Locate the cell with the specified text and output its [x, y] center coordinate. 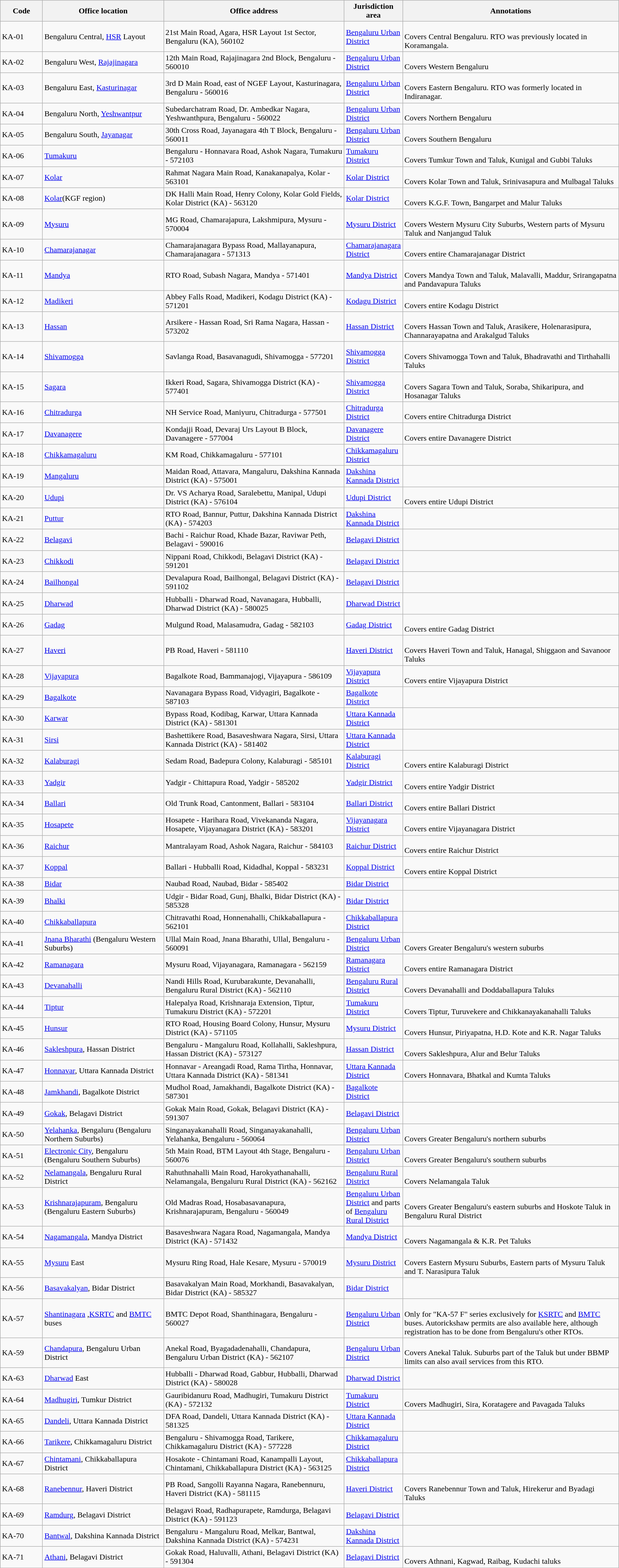
Covers Northern Bengaluru [511, 114]
KA-68 [22, 1489]
Subedarchatram Road, Dr. Ambedkar Nagara, Yeshwanthpura, Bengaluru - 560022 [254, 114]
Nippani Road, Chikkodi, Belagavi District (KA) - 591201 [254, 561]
Covers Nelamangala Taluk [511, 1177]
KA-25 [22, 603]
Covers entire Ballari District [511, 804]
KA-36 [22, 846]
KA-35 [22, 824]
KA-20 [22, 497]
Chamarajanagara Bypass Road, Mallayanapura, Chamarajanagara - 571313 [254, 249]
Bengaluru Central, HSR Layout [103, 37]
KA-59 [22, 1353]
Vijayanagara District [373, 824]
KA-06 [22, 156]
Haveri [103, 650]
Bhalki [103, 901]
KA-10 [22, 249]
Ramanagara District [373, 964]
Ikkeri Road, Sagara, Shivamogga District (KA) - 577401 [254, 387]
Bengaluru North, Yeshwantpur [103, 114]
Bashettikere Road, Basaveshwara Nagara, Sirsi, Uttara Kannada District (KA) - 581402 [254, 740]
KA-70 [22, 1536]
Shantinagara ,KSRTC and BMTC buses [103, 1318]
Ramdurg, Belagavi District [103, 1514]
Mulgund Road, Malasamudra, Gadag - 582103 [254, 625]
KA-18 [22, 455]
Covers entire Chitradurga District [511, 413]
KA-21 [22, 518]
Bengaluru South, Jayanagar [103, 134]
Covers Central Bengaluru. RTO was previously located in Koramangala. [511, 37]
Covers entire Vijayapura District [511, 676]
Naubad Road, Naubad, Bidar - 585402 [254, 884]
Raichur District [373, 846]
Davanagere [103, 433]
Covers entire Chamarajanagar District [511, 249]
Athani, Belagavi District [103, 1557]
DFA Road, Dandeli, Uttara Kannada District (KA) - 581325 [254, 1421]
Mandya [103, 275]
KA-08 [22, 198]
Chandapura, Bengaluru Urban District [103, 1353]
Abbey Falls Road, Madikeri, Kodagu District (KA) - 571201 [254, 301]
Bachi - Raichur Road, Khade Bazar, Raviwar Peth, Belagavi - 590016 [254, 540]
Mudhol Road, Jamakhandi, Bagalkote District (KA) - 587301 [254, 1092]
Covers Eastern Bengaluru. RTO was formerly located in Indiranagar. [511, 88]
Covers Ranebennur Town and Taluk, Hirekerur and Byadagi Taluks [511, 1489]
MG Road, Chamarajapura, Lakshmipura, Mysuru - 570004 [254, 224]
KA-02 [22, 62]
KA-57 [22, 1318]
DK Halli Main Road, Henry Colony, Kolar Gold Fields, Kolar District (KA) - 563120 [254, 198]
Chikkamagaluru [103, 455]
Mysuru [103, 224]
KA-39 [22, 901]
Singanayakanahalli Road, Singanayakanahalli, Yelahanka, Bengaluru - 560064 [254, 1135]
Covers Kolar Town and Taluk, Srinivasapura and Mulbagal Taluks [511, 177]
Vijayapura District [373, 676]
Bengaluru Urban District and parts of Bengaluru Rural District [373, 1207]
Chitravathi Road, Honnenahalli, Chikkaballapura - 562101 [254, 922]
Devanahalli [103, 986]
Jurisdiction area [373, 11]
Udgir - Bidar Road, Gunj, Bhalki, Bidar District (KA) - 585328 [254, 901]
Ballari District [373, 804]
Maidan Road, Attavara, Mangaluru, Dakshina Kannada District (KA) - 575001 [254, 476]
Bantwal, Dakshina Kannada District [103, 1536]
Chitradurga [103, 413]
NH Service Road, Maniyuru, Chitradurga - 577501 [254, 413]
Kalaburagi District [373, 761]
Covers Western Mysuru City Suburbs, Western parts of Mysuru Taluk and Nanjangud Taluk [511, 224]
PB Road, Haveri - 581110 [254, 650]
Nagamangala, Mandya District [103, 1237]
Mantralayam Road, Ashok Nagara, Raichur - 584103 [254, 846]
Sedam Road, Badepura Colony, Kalaburagi - 585101 [254, 761]
Dharwad [103, 603]
KA-69 [22, 1514]
21st Main Road, Agara, HSR Layout 1st Sector, Bengaluru (KA), 560102 [254, 37]
Covers Tumkur Town and Taluk, Kunigal and Gubbi Taluks [511, 156]
KM Road, Chikkamagaluru - 577101 [254, 455]
RTO Road, Bannur, Puttur, Dakshina Kannada District (KA) - 574203 [254, 518]
KA-31 [22, 740]
Sirsi [103, 740]
KA-22 [22, 540]
Sakleshpura, Hassan District [103, 1050]
RTO Road, Housing Board Colony, Hunsur, Mysuru District (KA) - 571105 [254, 1028]
Covers Madhugiri, Sira, Koratagere and Pavagada Taluks [511, 1400]
Honnavar, Uttara Kannada District [103, 1071]
Gokak Road, Haluvalli, Athani, Belagavi District (KA) - 591304 [254, 1557]
Gadag [103, 625]
Anekal Road, Byagadadenahalli, Chandapura, Bengaluru Urban District (KA) - 562107 [254, 1353]
KA-63 [22, 1378]
Udupi District [373, 497]
KA-71 [22, 1557]
KA-12 [22, 301]
Hosapete [103, 824]
KA-40 [22, 922]
Madhugiri, Tumkur District [103, 1400]
Honnavar - Areangadi Road, Rama Tirtha, Honnavar, Uttara Kannada District (KA) - 581341 [254, 1071]
KA-43 [22, 986]
BMTC Depot Road, Shanthinagara, Bengaluru - 560027 [254, 1318]
Chikkaballapura [103, 922]
Sagara [103, 387]
Tiptur [103, 1007]
Covers Hassan Town and Taluk, Arasikere, Holenarasipura, Channarayapatna and Arakalgud Taluks [511, 327]
Ballari - Hubballi Road, Kidadhal, Koppal - 583231 [254, 867]
Kondajji Road, Devaraj Urs Layout B Block, Davanagere - 577004 [254, 433]
Bengaluru - Mangaluru Road, Kollahalli, Sakleshpura, Hassan District (KA) - 573127 [254, 1050]
Raichur [103, 846]
KA-52 [22, 1177]
Covers entire Kalaburagi District [511, 761]
Covers entire Kodagu District [511, 301]
KA-49 [22, 1113]
KA-30 [22, 719]
Rahuthnahalli Main Road, Harokyathanahalli, Nelamangala, Bengaluru Rural District (KA) - 562162 [254, 1177]
Yadgir [103, 782]
Covers Devanahalli and Doddaballapura Taluks [511, 986]
KA-24 [22, 582]
Covers Haveri Town and Taluk, Hanagal, Shiggaon and Savanoor Taluks [511, 650]
Karwar [103, 719]
Halepalya Road, Krishnaraja Extension, Tiptur, Tumakuru District (KA) - 572201 [254, 1007]
Covers Nagamangala & K.R. Pet Taluks [511, 1237]
Chamarajanagar [103, 249]
KA-42 [22, 964]
KA-48 [22, 1092]
Shivamogga [103, 357]
Koppal District [373, 867]
KA-01 [22, 37]
Bengaluru - Mangaluru Road, Melkar, Bantwal, Dakshina Kannada District (KA) - 574231 [254, 1536]
Old Trunk Road, Cantonment, Ballari - 583104 [254, 804]
Covers Mandya Town and Taluk, Malavalli, Maddur, Srirangapatna and Pandavapura Taluks [511, 275]
KA-19 [22, 476]
Bidar [103, 884]
KA-45 [22, 1028]
Navanagara Bypass Road, Vidyagiri, Bagalkote - 587103 [254, 697]
Mysuru Ring Road, Hale Kesare, Mysuru - 570019 [254, 1262]
Office location [103, 11]
Arsikere - Hassan Road, Sri Rama Nagara, Hassan - 573202 [254, 327]
Covers Sakleshpura, Alur and Belur Taluks [511, 1050]
KA-54 [22, 1237]
Bengaluru West, Rajajinagara [103, 62]
Hassan [103, 327]
Bengaluru - Honnavara Road, Ashok Nagara, Tumakuru - 572103 [254, 156]
KA-23 [22, 561]
KA-13 [22, 327]
Chamarajanagara District [373, 249]
Jnana Bharathi (Bengaluru Western Suburbs) [103, 943]
Davanagere District [373, 433]
Covers entire Koppal District [511, 867]
Hosapete - Harihara Road, Vivekananda Nagara, Hosapete, Vijayanagara District (KA) - 583201 [254, 824]
KA-14 [22, 357]
3rd D Main Road, east of NGEF Layout, Kasturinagara, Bengaluru - 560016 [254, 88]
Koppal [103, 867]
Basaveshwara Nagara Road, Nagamangala, Mandya District (KA) - 571432 [254, 1237]
KA-56 [22, 1288]
KA-11 [22, 275]
Vijayapura [103, 676]
Chikkodi [103, 561]
KA-41 [22, 943]
Bypass Road, Kodibag, Karwar, Uttara Kannada District (KA) - 581301 [254, 719]
Covers K.G.F. Town, Bangarpet and Malur Taluks [511, 198]
KA-53 [22, 1207]
Covers entire Udupi District [511, 497]
Belagavi [103, 540]
Covers Athnani, Kagwad, Raibag, Kudachi taluks [511, 1557]
KA-47 [22, 1071]
Basavakalyan Main Road, Morkhandi, Basavakalyan, Bidar District (KA) - 585327 [254, 1288]
KA-34 [22, 804]
Savlanga Road, Basavanagudi, Shivamogga - 577201 [254, 357]
Covers Sagara Town and Taluk, Soraba, Shikaripura, and Hosanagar Taluks [511, 387]
Office address [254, 11]
KA-65 [22, 1421]
KA-28 [22, 676]
Covers Greater Bengaluru's northern suburbs [511, 1135]
KA-33 [22, 782]
Covers Hunsur, Piriyapatna, H.D. Kote and K.R. Nagar Taluks [511, 1028]
Yadgir District [373, 782]
Gokak Main Road, Gokak, Belagavi District (KA) - 591307 [254, 1113]
Chintamani, Chikkaballapura District [103, 1464]
Covers Anekal Taluk. Suburbs part of the Taluk but under BBMP limits can also avail services from this RTO. [511, 1353]
Dandeli, Uttara Kannada District [103, 1421]
Belagavi Road, Radhapurapete, Ramdurga, Belagavi District (KA) - 591123 [254, 1514]
Mangaluru [103, 476]
KA-04 [22, 114]
Hunsur [103, 1028]
Annotations [511, 11]
KA-05 [22, 134]
Covers Tiptur, Turuvekere and Chikkanayakanahalli Taluks [511, 1007]
Jamkhandi, Bagalkote District [103, 1092]
Chitradurga District [373, 413]
Covers Greater Bengaluru's western suburbs [511, 943]
Gadag District [373, 625]
KA-07 [22, 177]
KA-50 [22, 1135]
12th Main Road, Rajajinagara 2nd Block, Bengaluru - 560010 [254, 62]
KA-15 [22, 387]
RTO Road, Subash Nagara, Mandya - 571401 [254, 275]
Electronic City, Bengaluru (Bengaluru Southern Suburbs) [103, 1155]
Ullal Main Road, Jnana Bharathi, Ullal, Bengaluru - 560091 [254, 943]
KA-44 [22, 1007]
Dr. VS Acharya Road, Saralebettu, Manipal, Udupi District (KA) - 576104 [254, 497]
Ramanagara [103, 964]
Covers Greater Bengaluru's southern suburbs [511, 1155]
Udupi [103, 497]
5th Main Road, BTM Layout 4th Stage, Bengaluru - 560076 [254, 1155]
KA-66 [22, 1442]
KA-27 [22, 650]
KA-55 [22, 1262]
KA-46 [22, 1050]
Covers entire Gadag District [511, 625]
Gokak, Belagavi District [103, 1113]
KA-29 [22, 697]
Kolar(KGF region) [103, 198]
Bengaluru - Shivamogga Road, Tarikere, Chikkamagaluru District (KA) - 577228 [254, 1442]
Kolar [103, 177]
Covers entire Raichur District [511, 846]
KA-16 [22, 413]
KA-64 [22, 1400]
Bengaluru East, Kasturinagar [103, 88]
Old Madras Road, Hosabasavanapura, Krishnarajapuram, Bengaluru - 560049 [254, 1207]
Covers Honnavara, Bhatkal and Kumta Taluks [511, 1071]
Tarikere, Chikkamagaluru District [103, 1442]
Yadgir - Chittapura Road, Yadgir - 585202 [254, 782]
Tumakuru [103, 156]
Gauribidanuru Road, Madhugiri, Tumakuru District (KA) - 572132 [254, 1400]
KA-37 [22, 867]
Nandi Hills Road, Kurubarakunte, Devanahalli, Bengaluru Rural District (KA) - 562110 [254, 986]
Ballari [103, 804]
Rahmat Nagara Main Road, Kanakanapalya, Kolar - 563101 [254, 177]
Covers Greater Bengaluru's eastern suburbs and Hoskote Taluk in Bengaluru Rural District [511, 1207]
Yelahanka, Bengaluru (Bengaluru Northern Suburbs) [103, 1135]
KA-03 [22, 88]
Hubballi - Dharwad Road, Navanagara, Hubballi, Dharwad District (KA) - 580025 [254, 603]
KA-32 [22, 761]
Covers Eastern Mysuru Suburbs, Eastern parts of Mysuru Taluk and T. Narasipura Taluk [511, 1262]
Covers entire Vijayanagara District [511, 824]
Ranebennur, Haveri District [103, 1489]
Basavakalyan, Bidar District [103, 1288]
KA-17 [22, 433]
Kodagu District [373, 301]
Covers entire Ramanagara District [511, 964]
Madikeri [103, 301]
30th Cross Road, Jayanagara 4th T Block, Bengaluru - 560011 [254, 134]
Code [22, 11]
KA-51 [22, 1155]
Nelamangala, Bengaluru Rural District [103, 1177]
Devalapura Road, Bailhongal, Belagavi District (KA) - 591102 [254, 582]
Bagalkote [103, 697]
Mysuru East [103, 1262]
Krishnarajapuram, Bengaluru (Bengaluru Eastern Suburbs) [103, 1207]
KA-09 [22, 224]
Covers entire Yadgir District [511, 782]
PB Road, Sangolli Rayanna Nagara, Ranebennuru, Haveri District (KA) - 581115 [254, 1489]
Covers Southern Bengaluru [511, 134]
Hosakote - Chintamani Road, Kanampalli Layout, Chintamani, Chikkaballapura District (KA) - 563125 [254, 1464]
Mysuru Road, Vijayanagara, Ramanagara - 562159 [254, 964]
KA-67 [22, 1464]
Puttur [103, 518]
Covers Shivamogga Town and Taluk, Bhadravathi and Tirthahalli Taluks [511, 357]
Kalaburagi [103, 761]
KA-26 [22, 625]
KA-38 [22, 884]
Hubballi - Dharwad Road, Gabbur, Hubballi, Dharwad District (KA) - 580028 [254, 1378]
Dharwad East [103, 1378]
Bagalkote Road, Bammanajogi, Vijayapura - 586109 [254, 676]
Bailhongal [103, 582]
Covers Western Bengaluru [511, 62]
Covers entire Davanagere District [511, 433]
